Identify which cell holds the provided text, then report its [X, Y] central coordinate. 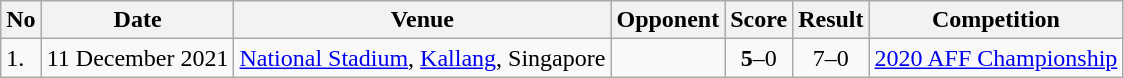
Venue [422, 20]
National Stadium, Kallang, Singapore [422, 58]
5–0 [759, 58]
Opponent [668, 20]
Date [138, 20]
Result [831, 20]
1. [21, 58]
11 December 2021 [138, 58]
7–0 [831, 58]
Score [759, 20]
Competition [996, 20]
2020 AFF Championship [996, 58]
No [21, 20]
